Find where the given text appears and provide that cell's center as (X, Y) coordinate. 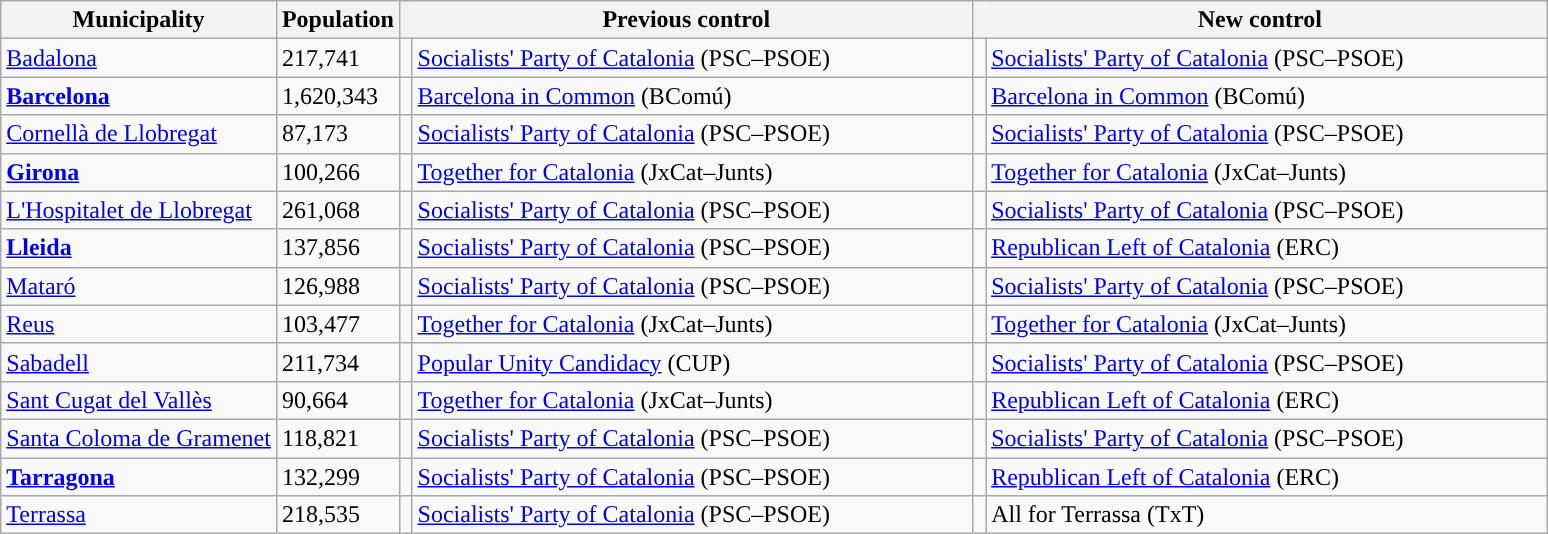
90,664 (338, 400)
1,620,343 (338, 96)
Sant Cugat del Vallès (139, 400)
Terrassa (139, 515)
211,734 (338, 362)
Tarragona (139, 477)
New control (1260, 20)
Population (338, 20)
Girona (139, 172)
Cornellà de Llobregat (139, 134)
137,856 (338, 248)
118,821 (338, 438)
Popular Unity Candidacy (CUP) (692, 362)
103,477 (338, 324)
Santa Coloma de Gramenet (139, 438)
Municipality (139, 20)
Lleida (139, 248)
All for Terrassa (TxT) (1266, 515)
Previous control (686, 20)
126,988 (338, 286)
217,741 (338, 58)
132,299 (338, 477)
100,266 (338, 172)
Reus (139, 324)
Badalona (139, 58)
L'Hospitalet de Llobregat (139, 210)
218,535 (338, 515)
Sabadell (139, 362)
Mataró (139, 286)
261,068 (338, 210)
87,173 (338, 134)
Barcelona (139, 96)
